Capture the cell that displays the provided text and extract its (x, y) central coordinate. 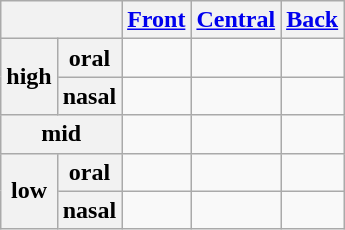
Central (236, 20)
Front (156, 20)
mid (62, 134)
low (29, 191)
Back (312, 20)
high (29, 77)
